Search for the cell housing the specified text and yield its (x, y) center coordinate. 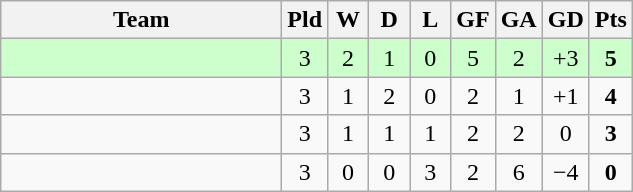
+1 (566, 96)
L (430, 20)
GD (566, 20)
6 (518, 172)
GF (473, 20)
4 (610, 96)
D (390, 20)
+3 (566, 58)
Pts (610, 20)
−4 (566, 172)
Team (142, 20)
Pld (305, 20)
GA (518, 20)
W (348, 20)
